Scan for the cell matching the given text and deliver its [X, Y] coordinate at center. 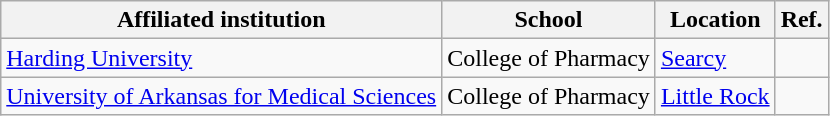
Little Rock [715, 96]
University of Arkansas for Medical Sciences [222, 96]
Affiliated institution [222, 20]
Harding University [222, 58]
Location [715, 20]
Searcy [715, 58]
Ref. [802, 20]
School [549, 20]
